Pinpoint the cell where the given text exists, returning its [x, y] midpoint coordinate. 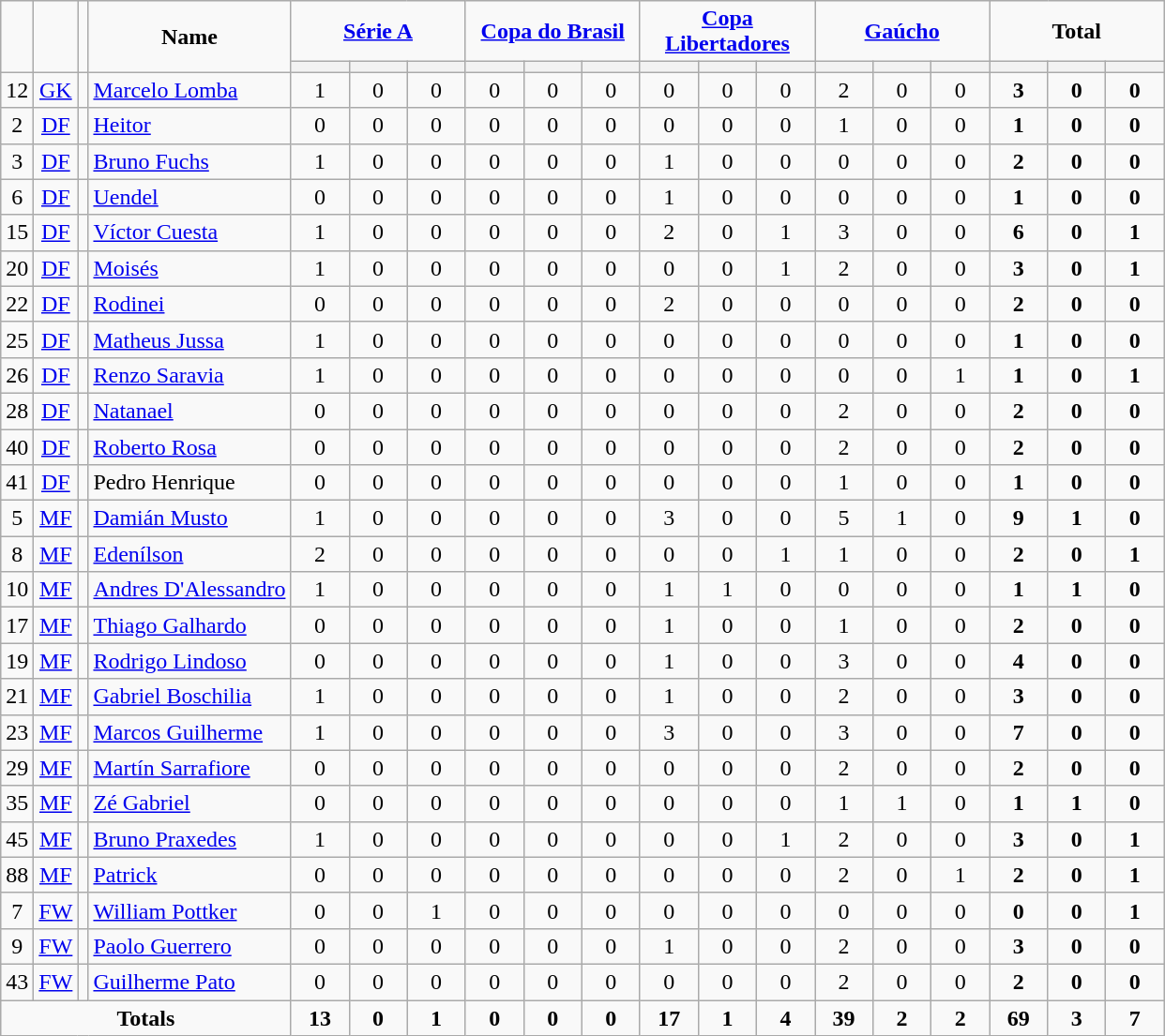
Gaúcho [902, 32]
Totals [146, 1017]
Edenílson [189, 554]
Zé Gabriel [189, 803]
25 [17, 339]
Uendel [189, 197]
Thiago Galhardo [189, 625]
Matheus Jussa [189, 339]
Renzo Saravia [189, 375]
40 [17, 447]
Marcos Guilherme [189, 732]
Andres D'Alessandro [189, 590]
Moisés [189, 268]
13 [320, 1017]
Pedro Henrique [189, 483]
Heitor [189, 126]
23 [17, 732]
Damián Musto [189, 518]
Víctor Cuesta [189, 233]
Gabriel Boschilia [189, 697]
26 [17, 375]
Rodrigo Lindoso [189, 661]
43 [17, 982]
12 [17, 90]
88 [17, 875]
Patrick [189, 875]
Martín Sarrafiore [189, 768]
15 [17, 233]
William Pottker [189, 910]
8 [17, 554]
45 [17, 839]
10 [17, 590]
Copa Libertadores [727, 32]
Natanael [189, 411]
Copa do Brasil [552, 32]
41 [17, 483]
39 [844, 1017]
69 [1019, 1017]
Guilherme Pato [189, 982]
Bruno Fuchs [189, 161]
Série A [378, 32]
Paolo Guerrero [189, 946]
Bruno Praxedes [189, 839]
Total [1077, 32]
Rodinei [189, 304]
GK [56, 90]
35 [17, 803]
Name [189, 37]
21 [17, 697]
Marcelo Lomba [189, 90]
22 [17, 304]
20 [17, 268]
19 [17, 661]
29 [17, 768]
28 [17, 411]
Roberto Rosa [189, 447]
